Return (x, y) of the center of cell containing provided text 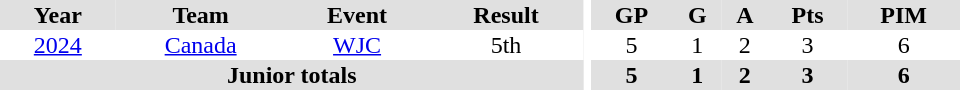
5th (506, 45)
Event (358, 15)
A (745, 15)
Junior totals (292, 75)
2024 (58, 45)
G (698, 15)
Result (506, 15)
Canada (201, 45)
Year (58, 15)
GP (631, 15)
PIM (904, 15)
Team (201, 15)
Pts (808, 15)
WJC (358, 45)
